Output the (x, y) coordinate of the center of the cell containing the given text.  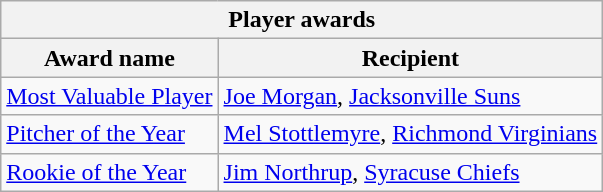
Player awards (302, 20)
Recipient (410, 58)
Pitcher of the Year (110, 134)
Most Valuable Player (110, 96)
Joe Morgan, Jacksonville Suns (410, 96)
Jim Northrup, Syracuse Chiefs (410, 172)
Award name (110, 58)
Mel Stottlemyre, Richmond Virginians (410, 134)
Rookie of the Year (110, 172)
